Determine the [x, y] coordinate at the center of the cell enclosing the given text.  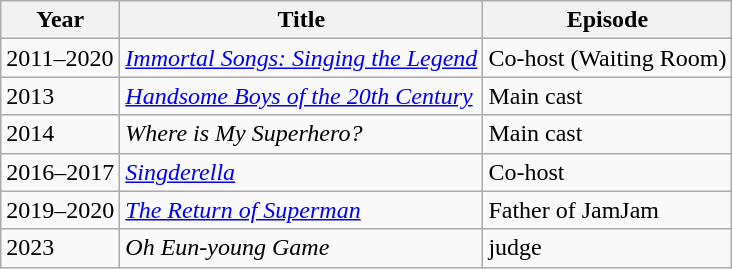
Immortal Songs: Singing the Legend [302, 58]
The Return of Superman [302, 210]
2011–2020 [60, 58]
Father of JamJam [608, 210]
Oh Eun-young Game [302, 248]
Co-host (Waiting Room) [608, 58]
Where is My Superhero? [302, 134]
Title [302, 20]
Year [60, 20]
2014 [60, 134]
Handsome Boys of the 20th Century [302, 96]
2019–2020 [60, 210]
2016–2017 [60, 172]
judge [608, 248]
2013 [60, 96]
Episode [608, 20]
Singderella [302, 172]
Co-host [608, 172]
2023 [60, 248]
